Extract the [X, Y] coordinate from the center of the cell holding the provided text.  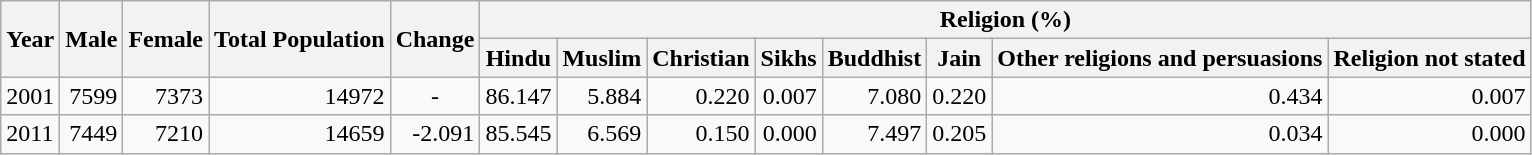
Other religions and persuasions [1160, 58]
7449 [92, 134]
Sikhs [788, 58]
Year [30, 39]
7.497 [874, 134]
7.080 [874, 96]
6.569 [602, 134]
0.150 [701, 134]
0.434 [1160, 96]
7599 [92, 96]
-2.091 [435, 134]
86.147 [518, 96]
Buddhist [874, 58]
Jain [960, 58]
Hindu [518, 58]
Female [166, 39]
0.034 [1160, 134]
Total Population [300, 39]
Male [92, 39]
0.205 [960, 134]
Religion not stated [1430, 58]
- [435, 96]
7373 [166, 96]
Muslim [602, 58]
5.884 [602, 96]
85.545 [518, 134]
7210 [166, 134]
Christian [701, 58]
14972 [300, 96]
Change [435, 39]
2011 [30, 134]
Religion (%) [1006, 20]
14659 [300, 134]
2001 [30, 96]
